Determine the [x, y] coordinate at the center of the cell enclosing the given text.  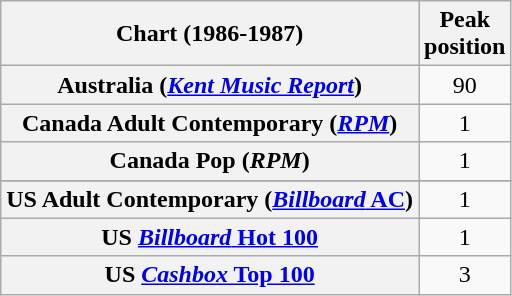
Canada Adult Contemporary (RPM) [210, 123]
Chart (1986-1987) [210, 34]
US Cashbox Top 100 [210, 275]
Australia (Kent Music Report) [210, 85]
US Billboard Hot 100 [210, 237]
Peak position [465, 34]
US Adult Contemporary (Billboard AC) [210, 199]
Canada Pop (RPM) [210, 161]
3 [465, 275]
90 [465, 85]
